Return the [X, Y] coordinate for the center point of the cell that contains the specified text.  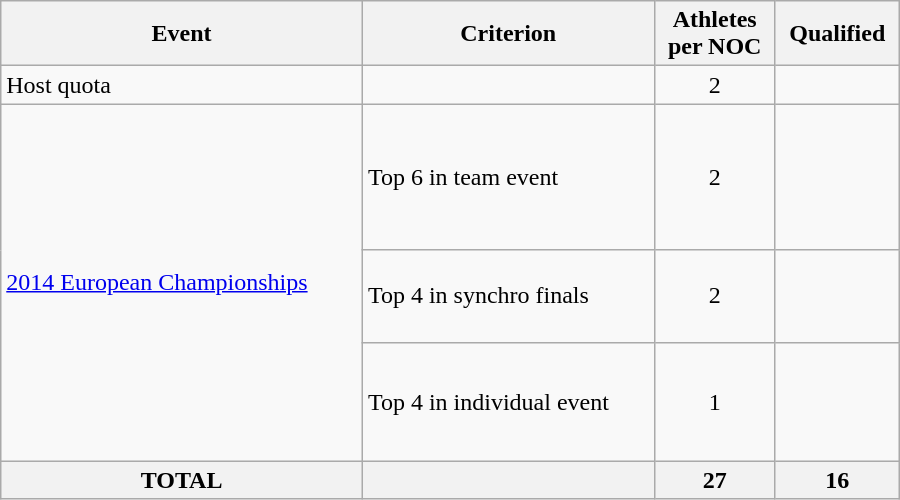
2014 European Championships [182, 282]
1 [714, 402]
Event [182, 34]
Top 6 in team event [508, 177]
Athletesper NOC [714, 34]
Criterion [508, 34]
Host quota [182, 85]
Top 4 in synchro finals [508, 296]
Top 4 in individual event [508, 402]
Qualified [837, 34]
TOTAL [182, 480]
27 [714, 480]
16 [837, 480]
